Output the [x, y] coordinate of the center of the cell containing the given text.  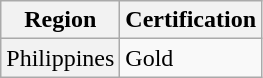
Gold [191, 58]
Philippines [60, 58]
Region [60, 20]
Certification [191, 20]
